Capture the cell that displays the provided text and extract its [x, y] central coordinate. 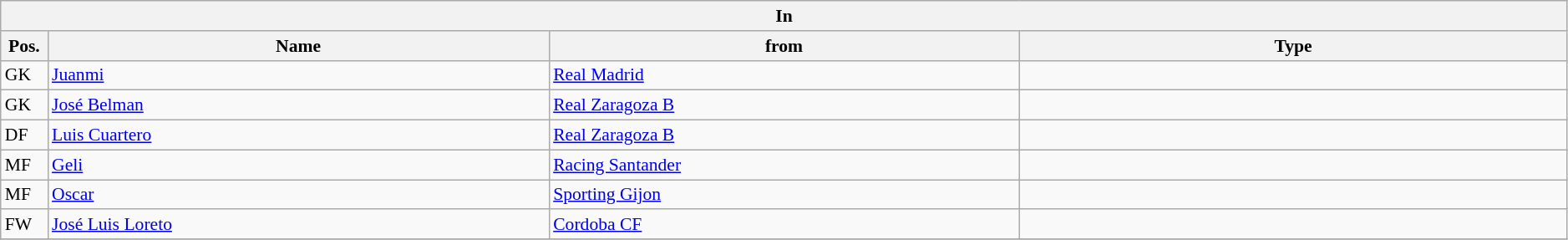
Racing Santander [784, 165]
Real Madrid [784, 75]
Cordoba CF [784, 225]
FW [24, 225]
Sporting Gijon [784, 195]
Oscar [298, 195]
José Luis Loreto [298, 225]
Luis Cuartero [298, 135]
Juanmi [298, 75]
DF [24, 135]
Geli [298, 165]
Pos. [24, 46]
José Belman [298, 105]
Name [298, 46]
from [784, 46]
Type [1293, 46]
In [784, 16]
